Find where the given text appears and provide that cell's center as (X, Y) coordinate. 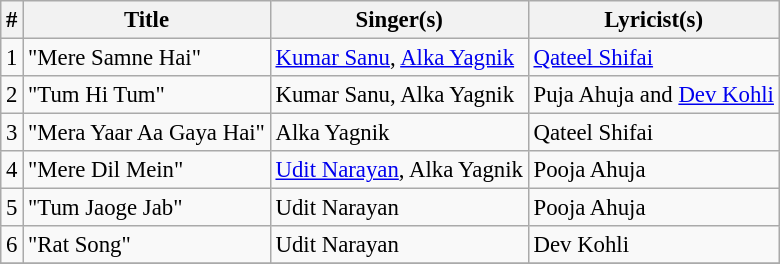
Title (146, 20)
1 (12, 58)
"Rat Song" (146, 245)
Singer(s) (399, 20)
Alka Yagnik (399, 133)
Lyricist(s) (654, 20)
4 (12, 170)
2 (12, 95)
5 (12, 208)
"Mera Yaar Aa Gaya Hai" (146, 133)
Dev Kohli (654, 245)
3 (12, 133)
"Mere Dil Mein" (146, 170)
"Mere Samne Hai" (146, 58)
Udit Narayan, Alka Yagnik (399, 170)
# (12, 20)
Puja Ahuja and Dev Kohli (654, 95)
"Tum Hi Tum" (146, 95)
6 (12, 245)
"Tum Jaoge Jab" (146, 208)
